Pinpoint the cell where the given text exists, returning its [x, y] midpoint coordinate. 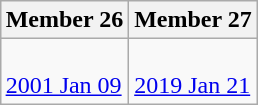
Member 26 [64, 20]
2019 Jan 21 [194, 72]
2001 Jan 09 [64, 72]
Member 27 [194, 20]
